From the cell containing the given text, extract its center point as (X, Y) coordinate. 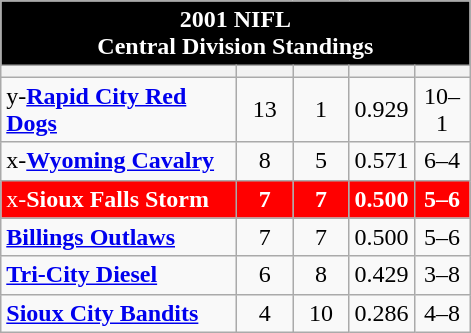
4–8 (442, 313)
2001 NIFLCentral Division Standings (236, 34)
y-Rapid City Red Dogs (119, 110)
6 (265, 275)
3–8 (442, 275)
Sioux City Bandits (119, 313)
0.929 (382, 110)
4 (265, 313)
Tri-City Diesel (119, 275)
13 (265, 110)
x-Sioux Falls Storm (119, 199)
0.571 (382, 161)
6–4 (442, 161)
5 (321, 161)
1 (321, 110)
0.429 (382, 275)
10–1 (442, 110)
0.286 (382, 313)
Billings Outlaws (119, 237)
10 (321, 313)
x-Wyoming Cavalry (119, 161)
